For the text-containing cell, return its midpoint in [x, y] coordinate format. 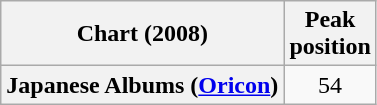
54 [330, 85]
Chart (2008) [142, 34]
Peakposition [330, 34]
Japanese Albums (Oricon) [142, 85]
